Pinpoint the cell where the given text exists, returning its [X, Y] midpoint coordinate. 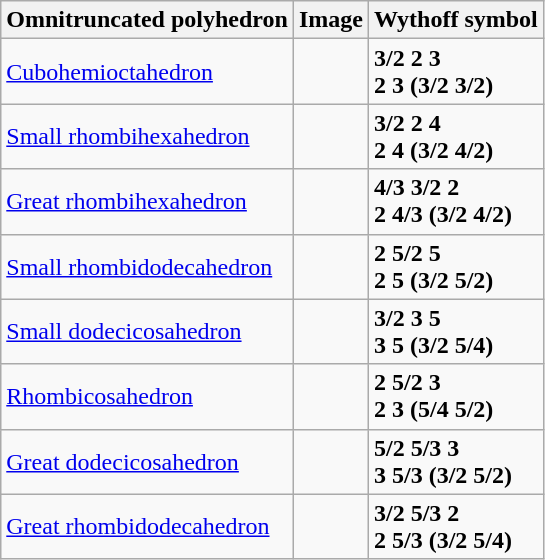
Great rhombidodecahedron [148, 526]
Small dodecicosahedron [148, 332]
3/2 2 4 2 4 (3/2 4/2) [456, 136]
3/2 5/3 2 2 5/3 (3/2 5/4) [456, 526]
Small rhombidodecahedron [148, 266]
Wythoff symbol [456, 20]
Rhombicosahedron [148, 396]
Small rhombihexahedron [148, 136]
Omnitruncated polyhedron [148, 20]
Great rhombihexahedron [148, 202]
Image [330, 20]
Great dodecicosahedron [148, 462]
2 5/2 5 2 5 (3/2 5/2) [456, 266]
5/2 5/3 3 3 5/3 (3/2 5/2) [456, 462]
Cubohemioctahedron [148, 72]
3/2 3 5 3 5 (3/2 5/4) [456, 332]
3/2 2 3 2 3 (3/2 3/2) [456, 72]
2 5/2 3 2 3 (5/4 5/2) [456, 396]
4/3 3/2 2 2 4/3 (3/2 4/2) [456, 202]
